Extract the (x, y) coordinate from the center of the cell holding the provided text.  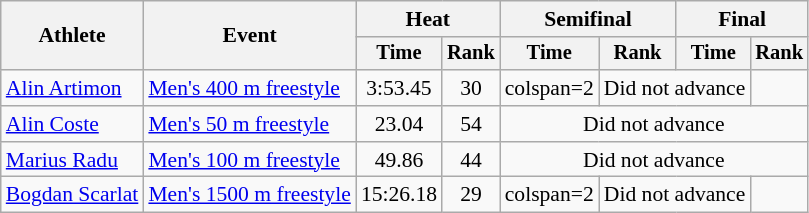
Athlete (72, 36)
15:26.18 (399, 195)
Alin Coste (72, 124)
3:53.45 (399, 88)
Marius Radu (72, 160)
Men's 1500 m freestyle (249, 195)
54 (471, 124)
Semifinal (588, 19)
Men's 400 m freestyle (249, 88)
44 (471, 160)
23.04 (399, 124)
Alin Artimon (72, 88)
Men's 100 m freestyle (249, 160)
Final (742, 19)
49.86 (399, 160)
30 (471, 88)
Bogdan Scarlat (72, 195)
Event (249, 36)
Men's 50 m freestyle (249, 124)
Heat (428, 19)
29 (471, 195)
